Pinpoint the cell where the given text exists, returning its (X, Y) midpoint coordinate. 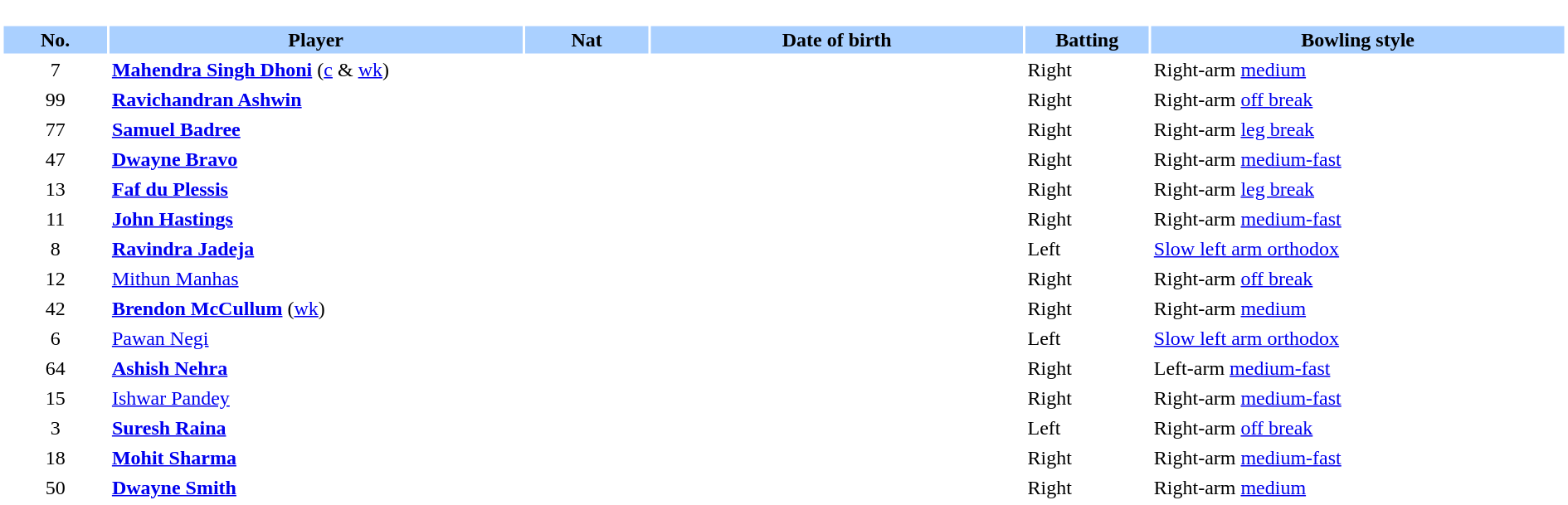
11 (55, 219)
Left-arm medium-fast (1358, 368)
Brendon McCullum (wk) (316, 308)
47 (55, 159)
12 (55, 279)
Ravindra Jadeja (316, 249)
3 (55, 428)
Faf du Plessis (316, 189)
50 (55, 488)
Ashish Nehra (316, 368)
6 (55, 338)
8 (55, 249)
Mohit Sharma (316, 458)
42 (55, 308)
Ravichandran Ashwin (316, 100)
18 (55, 458)
15 (55, 398)
Mahendra Singh Dhoni (c & wk) (316, 70)
13 (55, 189)
Mithun Manhas (316, 279)
No. (55, 40)
Bowling style (1358, 40)
Date of birth (837, 40)
64 (55, 368)
Player (316, 40)
Nat (586, 40)
Pawan Negi (316, 338)
7 (55, 70)
Batting (1087, 40)
Samuel Badree (316, 129)
99 (55, 100)
Ishwar Pandey (316, 398)
John Hastings (316, 219)
Dwayne Bravo (316, 159)
Suresh Raina (316, 428)
Dwayne Smith (316, 488)
77 (55, 129)
